Locate the cell with the specified text and output its (x, y) center coordinate. 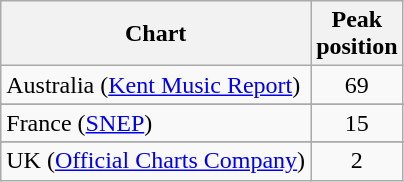
15 (357, 123)
Peakposition (357, 34)
France (SNEP) (156, 123)
Chart (156, 34)
69 (357, 85)
2 (357, 161)
Australia (Kent Music Report) (156, 85)
UK (Official Charts Company) (156, 161)
